Output the (X, Y) coordinate of the center of the cell containing the given text.  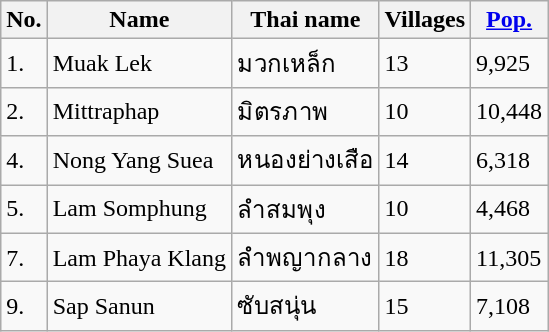
Muak Lek (139, 64)
Nong Yang Suea (139, 160)
Lam Somphung (139, 208)
4,468 (510, 208)
Mittraphap (139, 112)
ลำสมพุง (306, 208)
9. (24, 306)
10,448 (510, 112)
Sap Sanun (139, 306)
Villages (425, 20)
9,925 (510, 64)
Lam Phaya Klang (139, 258)
Name (139, 20)
7,108 (510, 306)
มิตรภาพ (306, 112)
No. (24, 20)
Pop. (510, 20)
13 (425, 64)
6,318 (510, 160)
หนองย่างเสือ (306, 160)
1. (24, 64)
4. (24, 160)
18 (425, 258)
11,305 (510, 258)
15 (425, 306)
ซับสนุ่น (306, 306)
ลำพญากลาง (306, 258)
5. (24, 208)
2. (24, 112)
Thai name (306, 20)
มวกเหล็ก (306, 64)
7. (24, 258)
14 (425, 160)
